Pinpoint the cell where the given text exists, returning its [X, Y] midpoint coordinate. 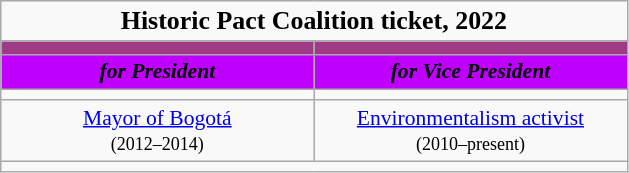
Mayor of Bogotá(2012–2014) [158, 130]
for President [158, 72]
for Vice President [470, 72]
Environmentalism activist(2010–present) [470, 130]
Historic Pact Coalition ticket, 2022 [314, 21]
